Return [X, Y] of the center of cell containing provided text 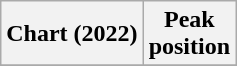
Chart (2022) [72, 34]
Peakposition [189, 34]
